Detect which cell encompasses the target text, then output its (X, Y) center coordinate. 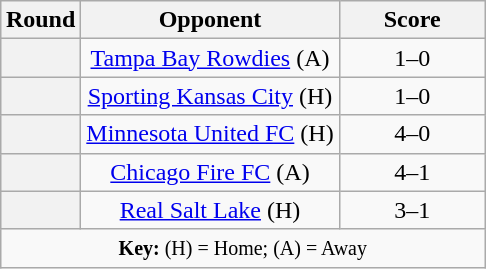
Opponent (210, 20)
Tampa Bay Rowdies (A) (210, 58)
Key: (H) = Home; (A) = Away (242, 248)
Score (412, 20)
3–1 (412, 210)
Minnesota United FC (H) (210, 134)
Sporting Kansas City (H) (210, 96)
Chicago Fire FC (A) (210, 172)
4–1 (412, 172)
Round (40, 20)
4–0 (412, 134)
Real Salt Lake (H) (210, 210)
